Detect which cell encompasses the target text, then output its (X, Y) center coordinate. 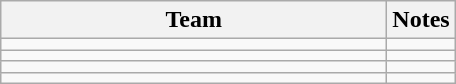
Team (194, 20)
Notes (421, 20)
